Locate the cell with the specified text and output its (x, y) center coordinate. 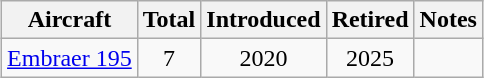
7 (169, 58)
Embraer 195 (70, 58)
2020 (264, 58)
Total (169, 20)
Aircraft (70, 20)
Notes (448, 20)
2025 (370, 58)
Retired (370, 20)
Introduced (264, 20)
